Search for the cell housing the specified text and yield its (x, y) center coordinate. 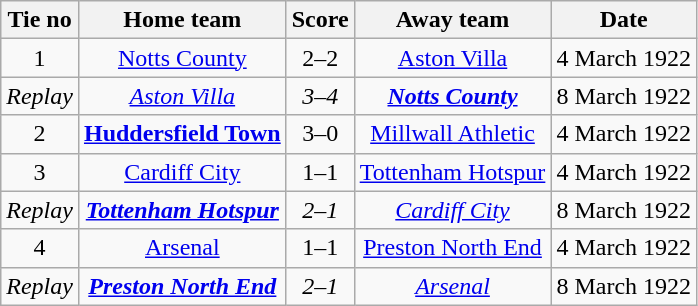
3 (40, 172)
Away team (452, 20)
1 (40, 58)
Huddersfield Town (182, 134)
3–0 (320, 134)
Tie no (40, 20)
4 (40, 248)
3–4 (320, 96)
2 (40, 134)
Score (320, 20)
Home team (182, 20)
Date (624, 20)
Millwall Athletic (452, 134)
2–2 (320, 58)
